Provide the (X, Y) coordinate of the cell's center where the given text is located.  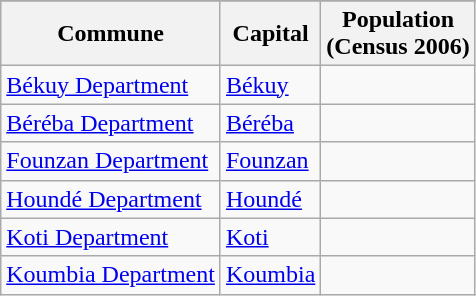
Commune (111, 34)
Houndé Department (111, 199)
Koti (270, 237)
Békuy Department (111, 85)
Koti Department (111, 237)
Béréba Department (111, 123)
Koumbia (270, 275)
Founzan Department (111, 161)
Founzan (270, 161)
Békuy (270, 85)
Population(Census 2006) (398, 34)
Houndé (270, 199)
Capital (270, 34)
Béréba (270, 123)
Koumbia Department (111, 275)
